Return the (x, y) coordinate for the center point of the cell that contains the specified text.  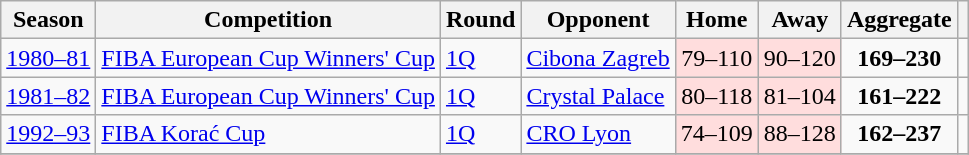
Competition (268, 20)
Opponent (598, 20)
161–222 (899, 96)
88–128 (800, 134)
Home (716, 20)
90–120 (800, 58)
FIBA Korać Cup (268, 134)
74–109 (716, 134)
162–237 (899, 134)
Crystal Palace (598, 96)
79–110 (716, 58)
CRO Lyon (598, 134)
81–104 (800, 96)
Away (800, 20)
Aggregate (899, 20)
1980–81 (48, 58)
Round (480, 20)
1992–93 (48, 134)
Cibona Zagreb (598, 58)
80–118 (716, 96)
Season (48, 20)
169–230 (899, 58)
1981–82 (48, 96)
